Capture the cell that displays the provided text and extract its [X, Y] central coordinate. 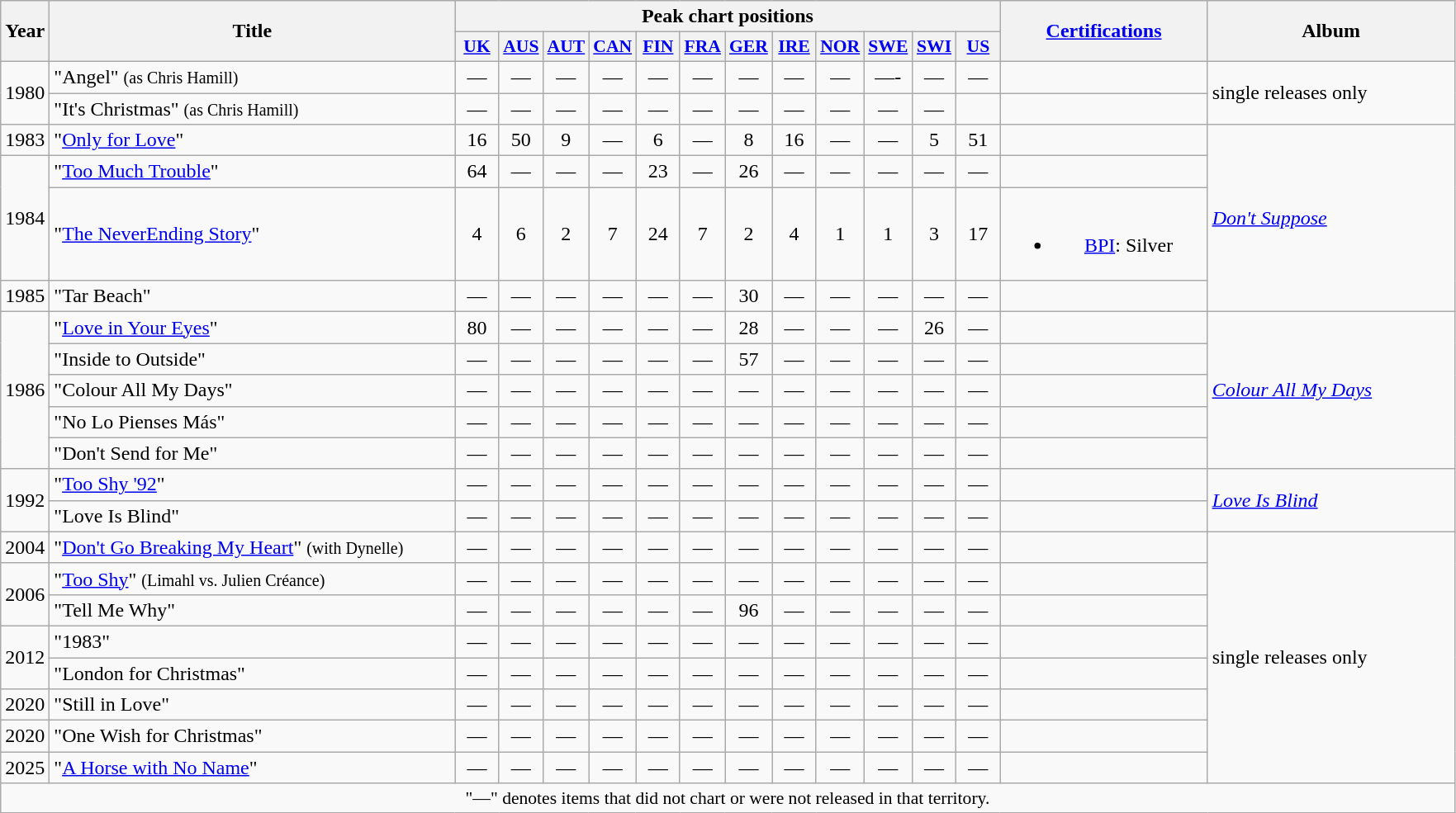
FRA [702, 47]
SWE [888, 47]
Colour All My Days [1331, 390]
SWI [933, 47]
2006 [25, 594]
8 [748, 140]
Love Is Blind [1331, 500]
AUT [567, 47]
1992 [25, 500]
Album [1331, 31]
96 [748, 610]
"No Lo Pienses Más" [253, 422]
"Still in Love" [253, 705]
2012 [25, 657]
"Love Is Blind" [253, 516]
"Love in Your Eyes" [253, 328]
AUS [520, 47]
24 [657, 234]
17 [978, 234]
9 [567, 140]
IRE [794, 47]
"A Horse with No Name" [253, 768]
28 [748, 328]
"1983" [253, 641]
NOR [840, 47]
"—" denotes items that did not chart or were not released in that territory. [728, 798]
"Only for Love" [253, 140]
—- [888, 77]
51 [978, 140]
"London for Christmas" [253, 673]
Title [253, 31]
"Tar Beach" [253, 296]
"The NeverEnding Story" [253, 234]
"Don't Go Breaking My Heart" (with Dynelle) [253, 547]
64 [477, 172]
"Inside to Outside" [253, 359]
5 [933, 140]
"Too Shy" (Limahl vs. Julien Créance) [253, 579]
"One Wish for Christmas" [253, 736]
US [978, 47]
30 [748, 296]
50 [520, 140]
BPI: Silver [1103, 234]
1984 [25, 218]
"Colour All My Days" [253, 390]
"Don't Send for Me" [253, 453]
3 [933, 234]
"It's Christmas" (as Chris Hamill) [253, 108]
CAN [613, 47]
80 [477, 328]
1983 [25, 140]
Peak chart positions [728, 17]
GER [748, 47]
23 [657, 172]
"Angel" (as Chris Hamill) [253, 77]
1985 [25, 296]
2025 [25, 768]
UK [477, 47]
1980 [25, 92]
Don't Suppose [1331, 218]
Year [25, 31]
FIN [657, 47]
"Too Much Trouble" [253, 172]
1986 [25, 390]
"Tell Me Why" [253, 610]
"Too Shy '92" [253, 484]
57 [748, 359]
Certifications [1103, 31]
2004 [25, 547]
